Scan for the cell matching the given text and deliver its [x, y] coordinate at center. 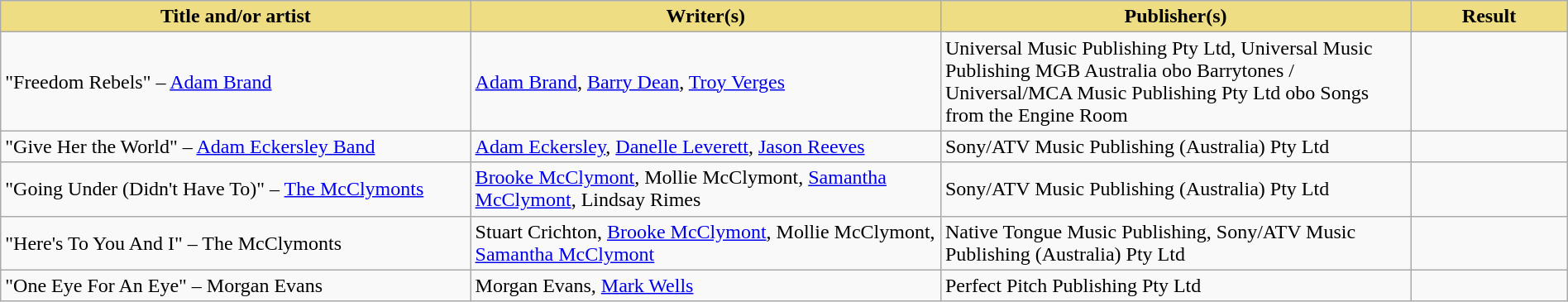
Adam Eckersley, Danelle Leverett, Jason Reeves [705, 146]
Adam Brand, Barry Dean, Troy Verges [705, 81]
Morgan Evans, Mark Wells [705, 285]
"Going Under (Didn't Have To)" – The McClymonts [236, 189]
Native Tongue Music Publishing, Sony/ATV Music Publishing (Australia) Pty Ltd [1175, 243]
"Here's To You And I" – The McClymonts [236, 243]
Brooke McClymont, Mollie McClymont, Samantha McClymont, Lindsay Rimes [705, 189]
"One Eye For An Eye" – Morgan Evans [236, 285]
Writer(s) [705, 17]
Result [1489, 17]
"Give Her the World" – Adam Eckersley Band [236, 146]
Perfect Pitch Publishing Pty Ltd [1175, 285]
Title and/or artist [236, 17]
Stuart Crichton, Brooke McClymont, Mollie McClymont, Samantha McClymont [705, 243]
Publisher(s) [1175, 17]
"Freedom Rebels" – Adam Brand [236, 81]
